Provide the [x, y] coordinate of the cell's center where the given text is located.  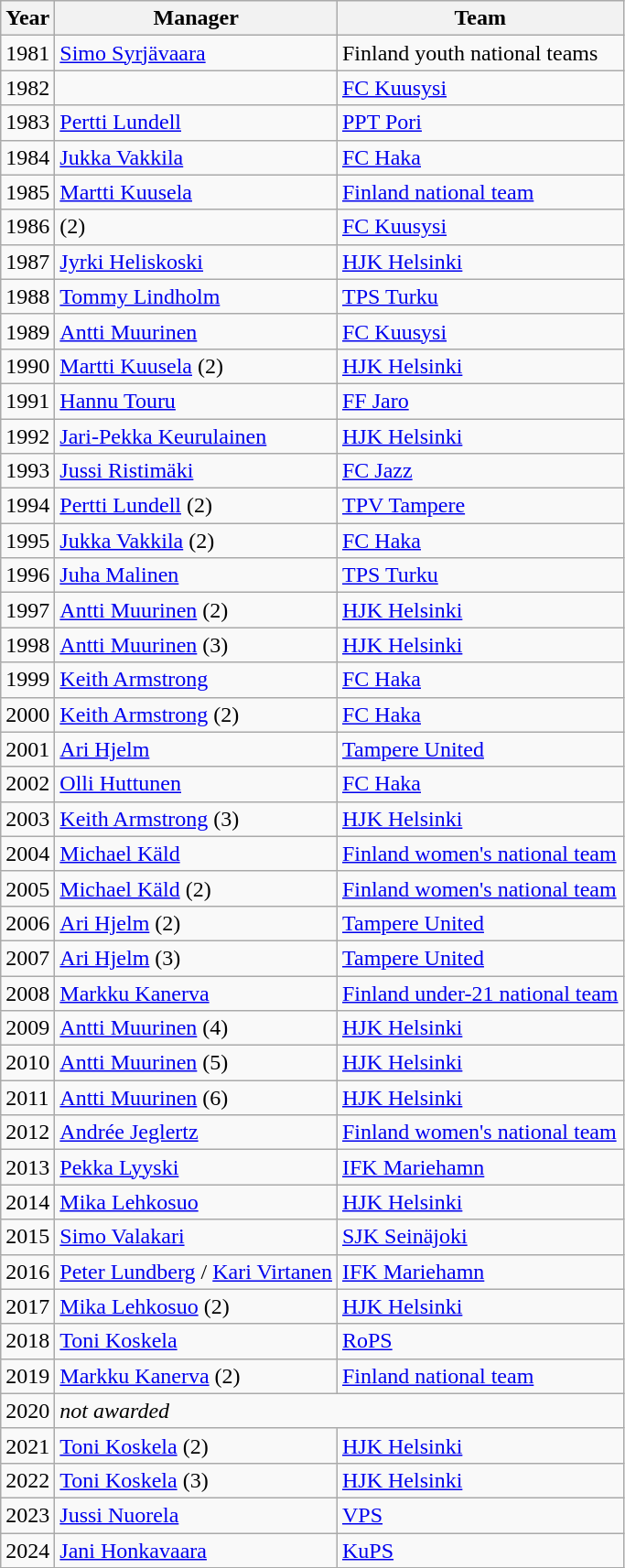
Antti Muurinen (2) [196, 610]
RoPS [480, 1341]
1990 [27, 366]
Martti Kuusela (2) [196, 366]
2008 [27, 993]
1984 [27, 157]
2015 [27, 1237]
Jani Honkavaara [196, 1551]
2012 [27, 1133]
2003 [27, 819]
Jukka Vakkila [196, 157]
2006 [27, 923]
Antti Muurinen (5) [196, 1063]
1988 [27, 296]
2021 [27, 1445]
2007 [27, 958]
1981 [27, 53]
Simo Syrjävaara [196, 53]
Year [27, 18]
Finland under-21 national team [480, 993]
Jyrki Heliskoski [196, 262]
Keith Armstrong [196, 680]
1998 [27, 645]
Ari Hjelm [196, 749]
2018 [27, 1341]
1996 [27, 575]
Andrée Jeglertz [196, 1133]
1999 [27, 680]
Markku Kanerva [196, 993]
Jussi Nuorela [196, 1515]
2010 [27, 1063]
PPT Pori [480, 123]
1982 [27, 88]
2013 [27, 1167]
VPS [480, 1515]
Toni Koskela [196, 1341]
FC Jazz [480, 471]
1994 [27, 506]
Antti Muurinen [196, 331]
not awarded [339, 1411]
Mika Lehkosuo (2) [196, 1306]
1985 [27, 192]
1992 [27, 436]
Manager [196, 18]
2020 [27, 1411]
2016 [27, 1272]
1989 [27, 331]
1997 [27, 610]
Juha Malinen [196, 575]
1983 [27, 123]
1991 [27, 401]
2014 [27, 1202]
(2) [196, 227]
Finland youth national teams [480, 53]
Toni Koskela (3) [196, 1480]
2019 [27, 1376]
1986 [27, 227]
Keith Armstrong (2) [196, 714]
Ari Hjelm (3) [196, 958]
Mika Lehkosuo [196, 1202]
2005 [27, 888]
2011 [27, 1098]
1995 [27, 541]
Ari Hjelm (2) [196, 923]
Pekka Lyyski [196, 1167]
2009 [27, 1028]
Pertti Lundell [196, 123]
FF Jaro [480, 401]
Simo Valakari [196, 1237]
Jukka Vakkila (2) [196, 541]
2024 [27, 1551]
Olli Huttunen [196, 784]
Markku Kanerva (2) [196, 1376]
Team [480, 18]
Keith Armstrong (3) [196, 819]
Peter Lundberg / Kari Virtanen [196, 1272]
Martti Kuusela [196, 192]
Michael Käld [196, 854]
1993 [27, 471]
Hannu Touru [196, 401]
2004 [27, 854]
Antti Muurinen (3) [196, 645]
Pertti Lundell (2) [196, 506]
SJK Seinäjoki [480, 1237]
TPV Tampere [480, 506]
KuPS [480, 1551]
Antti Muurinen (4) [196, 1028]
2023 [27, 1515]
Antti Muurinen (6) [196, 1098]
2001 [27, 749]
2022 [27, 1480]
Michael Käld (2) [196, 888]
2000 [27, 714]
2017 [27, 1306]
Jari-Pekka Keurulainen [196, 436]
Tommy Lindholm [196, 296]
2002 [27, 784]
Jussi Ristimäki [196, 471]
1987 [27, 262]
Toni Koskela (2) [196, 1445]
